Provide the [x, y] coordinate of the cell's center where the given text is located.  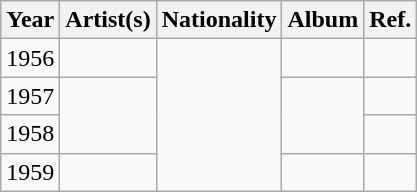
1957 [30, 96]
Album [323, 20]
Nationality [219, 20]
1959 [30, 172]
1958 [30, 134]
Artist(s) [108, 20]
Ref. [390, 20]
1956 [30, 58]
Year [30, 20]
